Search for the cell housing the specified text and yield its (X, Y) center coordinate. 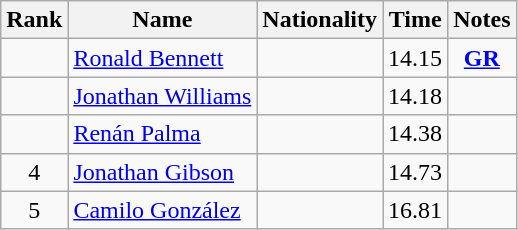
Nationality (320, 20)
Jonathan Williams (162, 96)
Rank (34, 20)
14.38 (416, 134)
Time (416, 20)
Name (162, 20)
GR (482, 58)
14.73 (416, 172)
Ronald Bennett (162, 58)
Jonathan Gibson (162, 172)
14.18 (416, 96)
16.81 (416, 210)
5 (34, 210)
Camilo González (162, 210)
14.15 (416, 58)
Notes (482, 20)
4 (34, 172)
Renán Palma (162, 134)
